Provide the [x, y] coordinate of the cell's center where the given text is located.  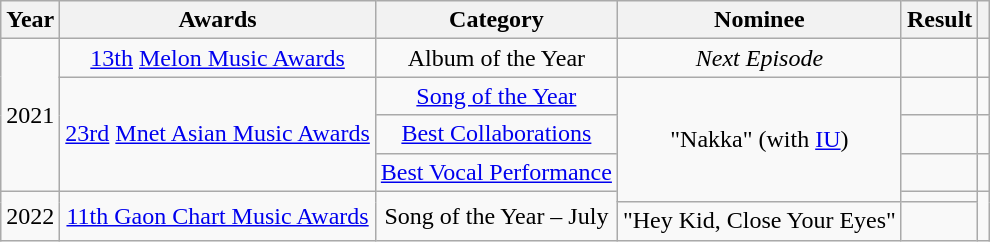
Category [496, 20]
Result [939, 20]
Song of the Year [496, 96]
23rd Mnet Asian Music Awards [218, 134]
13th Melon Music Awards [218, 58]
2021 [30, 115]
Nominee [759, 20]
Year [30, 20]
Best Vocal Performance [496, 172]
Awards [218, 20]
Best Collaborations [496, 134]
Next Episode [759, 58]
"Hey Kid, Close Your Eyes" [759, 221]
Song of the Year – July [496, 216]
"Nakka" (with IU) [759, 140]
Album of the Year [496, 58]
2022 [30, 216]
11th Gaon Chart Music Awards [218, 216]
